Provide the (X, Y) coordinate of the cell's center where the given text is located.  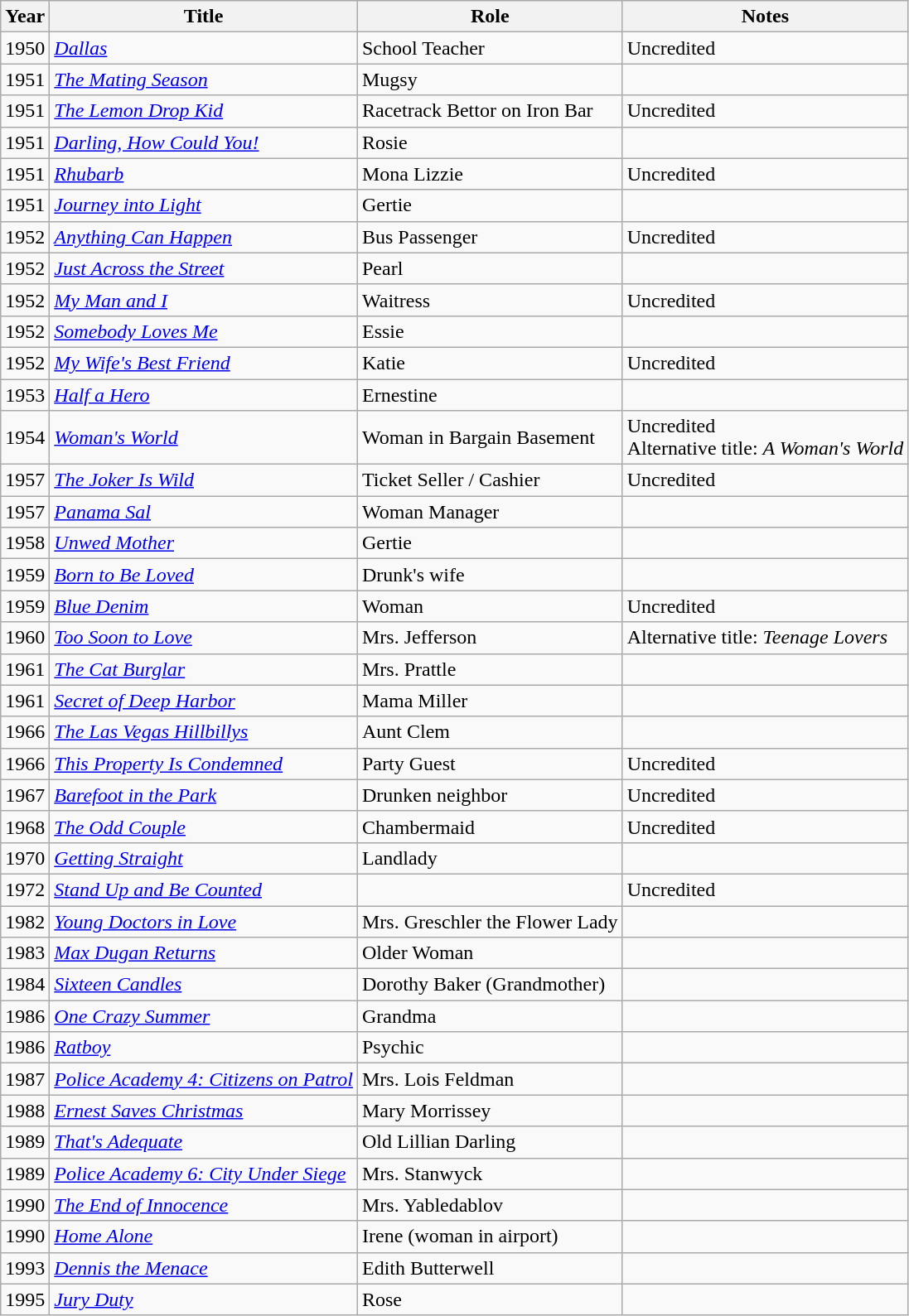
Mary Morrissey (490, 1111)
Getting Straight (204, 858)
The Cat Burglar (204, 669)
Max Dugan Returns (204, 953)
Ernestine (490, 395)
The Lemon Drop Kid (204, 111)
Rosie (490, 142)
Year (25, 17)
Police Academy 4: Citizens on Patrol (204, 1079)
Woman's World (204, 437)
Bus Passenger (490, 237)
The Las Vegas Hillbillys (204, 732)
Essie (490, 331)
Mugsy (490, 80)
Darling, How Could You! (204, 142)
Secret of Deep Harbor (204, 701)
Mrs. Stanwyck (490, 1174)
Woman Manager (490, 512)
Title (204, 17)
Irene (woman in airport) (490, 1236)
Chambermaid (490, 827)
Landlady (490, 858)
School Teacher (490, 48)
1983 (25, 953)
Unwed Mother (204, 543)
1954 (25, 437)
Role (490, 17)
Aunt Clem (490, 732)
Anything Can Happen (204, 237)
Panama Sal (204, 512)
Too Soon to Love (204, 638)
Ratboy (204, 1048)
1993 (25, 1268)
Mrs. Prattle (490, 669)
Mrs. Lois Feldman (490, 1079)
Police Academy 6: City Under Siege (204, 1174)
Just Across the Street (204, 268)
Mama Miller (490, 701)
Dallas (204, 48)
Dorothy Baker (Grandmother) (490, 985)
1960 (25, 638)
Young Doctors in Love (204, 922)
Woman (490, 606)
My Man and I (204, 300)
Ernest Saves Christmas (204, 1111)
1972 (25, 889)
UncreditedAlternative title: A Woman's World (766, 437)
Rose (490, 1299)
Ticket Seller / Cashier (490, 480)
Somebody Loves Me (204, 331)
Katie (490, 363)
The Mating Season (204, 80)
1950 (25, 48)
Waitress (490, 300)
Dennis the Menace (204, 1268)
Racetrack Bettor on Iron Bar (490, 111)
1988 (25, 1111)
That's Adequate (204, 1142)
1958 (25, 543)
Alternative title: Teenage Lovers (766, 638)
1968 (25, 827)
Stand Up and Be Counted (204, 889)
1953 (25, 395)
Journey into Light (204, 205)
Sixteen Candles (204, 985)
Home Alone (204, 1236)
Party Guest (490, 764)
Edith Butterwell (490, 1268)
Barefoot in the Park (204, 795)
Mrs. Yabledablov (490, 1205)
1982 (25, 922)
Woman in Bargain Basement (490, 437)
Older Woman (490, 953)
1984 (25, 985)
My Wife's Best Friend (204, 363)
Pearl (490, 268)
Rhubarb (204, 174)
This Property Is Condemned (204, 764)
Old Lillian Darling (490, 1142)
Mona Lizzie (490, 174)
One Crazy Summer (204, 1016)
Notes (766, 17)
1987 (25, 1079)
Mrs. Greschler the Flower Lady (490, 922)
1967 (25, 795)
Drunk's wife (490, 575)
Born to Be Loved (204, 575)
Half a Hero (204, 395)
Jury Duty (204, 1299)
Mrs. Jefferson (490, 638)
Psychic (490, 1048)
The Odd Couple (204, 827)
Blue Denim (204, 606)
The End of Innocence (204, 1205)
The Joker Is Wild (204, 480)
Drunken neighbor (490, 795)
1995 (25, 1299)
Grandma (490, 1016)
1970 (25, 858)
